Identify which cell holds the provided text, then report its (X, Y) central coordinate. 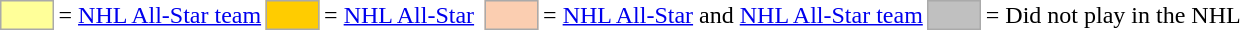
= NHL All-Star (400, 15)
= NHL All-Star team (160, 15)
= NHL All-Star and NHL All-Star team (734, 15)
